Search for the cell housing the specified text and yield its (X, Y) center coordinate. 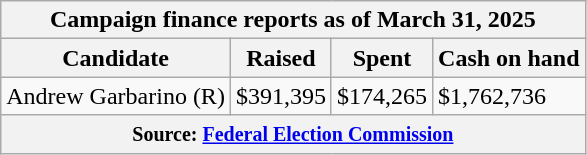
$391,395 (280, 96)
Raised (280, 58)
Campaign finance reports as of March 31, 2025 (293, 20)
$174,265 (382, 96)
Candidate (116, 58)
$1,762,736 (509, 96)
Source: Federal Election Commission (293, 134)
Cash on hand (509, 58)
Spent (382, 58)
Andrew Garbarino (R) (116, 96)
